For the text-containing cell, return its midpoint in [x, y] coordinate format. 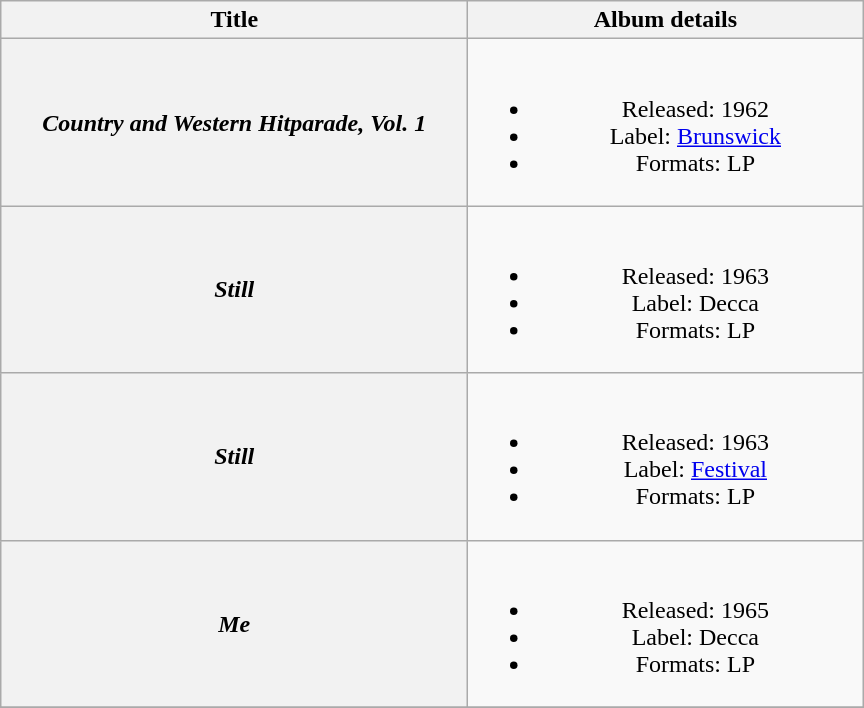
Released: 1963Label: DeccaFormats: LP [666, 290]
Album details [666, 20]
Released: 1963Label: FestivalFormats: LP [666, 456]
Me [234, 624]
Released: 1962Label: BrunswickFormats: LP [666, 122]
Country and Western Hitparade, Vol. 1 [234, 122]
Title [234, 20]
Released: 1965Label: DeccaFormats: LP [666, 624]
